Capture the cell that displays the provided text and extract its (X, Y) central coordinate. 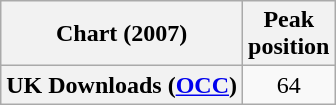
Peakposition (289, 34)
Chart (2007) (122, 34)
UK Downloads (OCC) (122, 85)
64 (289, 85)
